Scan for the cell matching the given text and deliver its (x, y) coordinate at center. 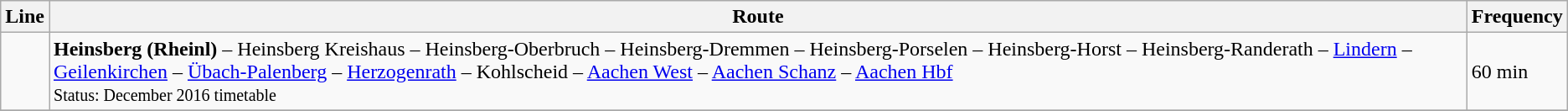
60 min (1517, 71)
Route (757, 17)
Line (25, 17)
Frequency (1517, 17)
